Capture the cell that displays the provided text and extract its [x, y] central coordinate. 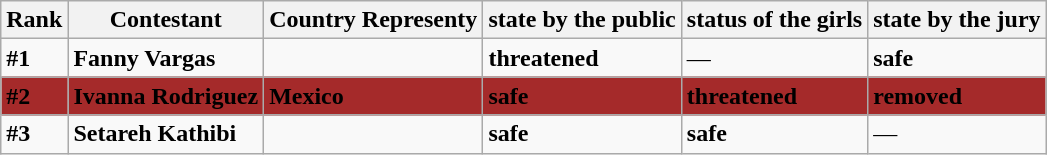
#2 [34, 96]
#3 [34, 134]
removed [957, 96]
Country Representy [374, 20]
state by the public [582, 20]
Mexico [374, 96]
status of the girls [774, 20]
Ivanna Rodriguez [166, 96]
Contestant [166, 20]
state by the jury [957, 20]
Rank [34, 20]
#1 [34, 58]
Fanny Vargas [166, 58]
Setareh Kathibi [166, 134]
